Locate the cell with the specified text and output its [X, Y] center coordinate. 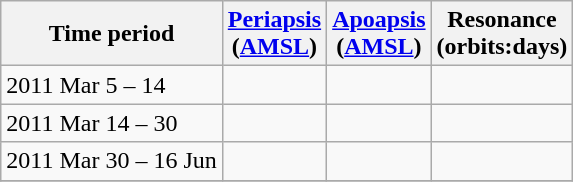
Periapsis(AMSL) [274, 34]
2011 Mar 30 – 16 Jun [112, 161]
Apoapsis(AMSL) [379, 34]
2011 Mar 5 – 14 [112, 85]
2011 Mar 14 – 30 [112, 123]
Resonance(orbits:days) [502, 34]
Time period [112, 34]
